Capture the cell that displays the provided text and extract its (X, Y) central coordinate. 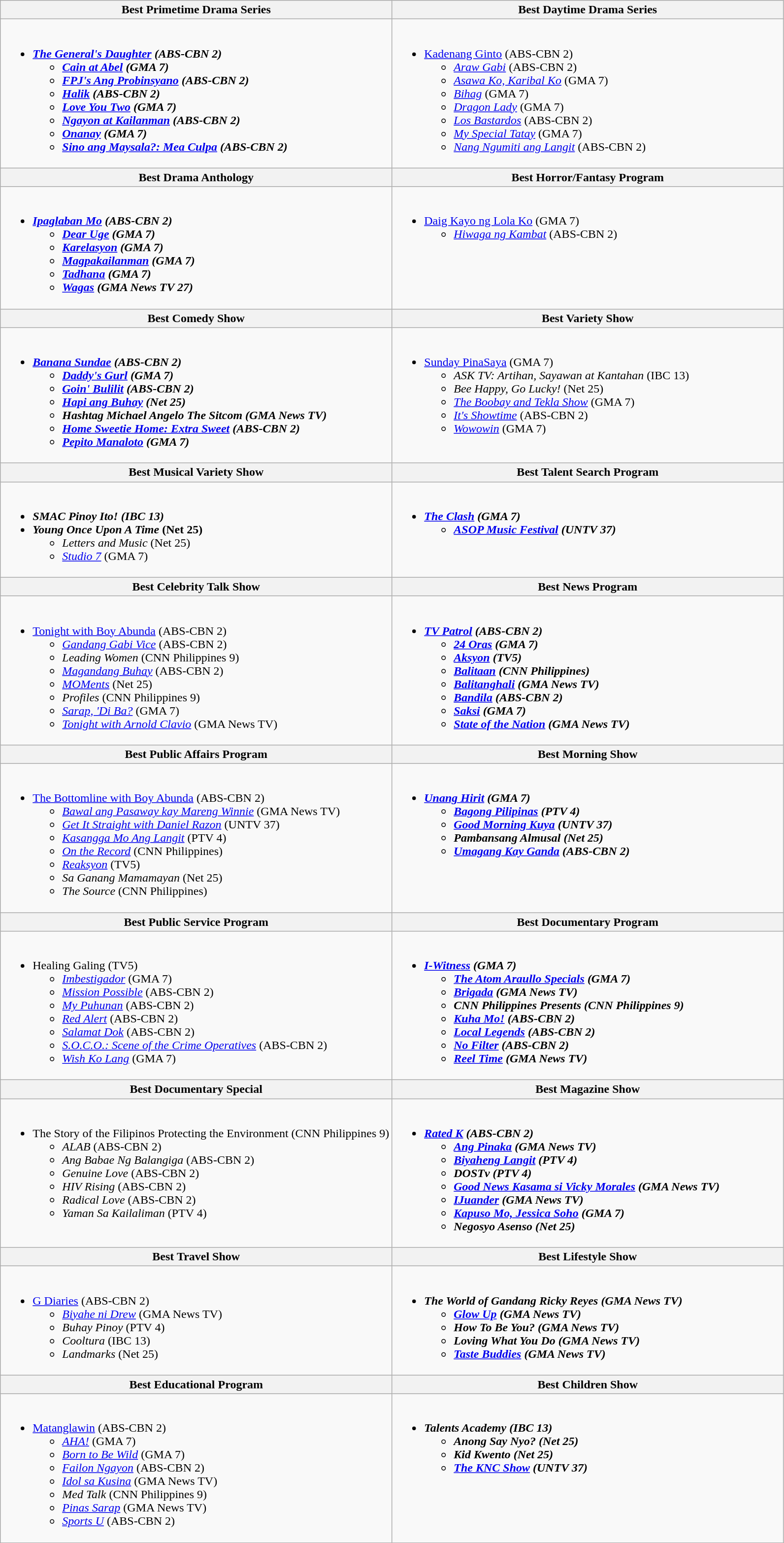
Best Lifestyle Show (588, 1257)
Best Musical Variety Show (196, 472)
G Diaries (ABS-CBN 2)Biyahe ni Drew (GMA News TV)Buhay Pinoy (PTV 4)Cooltura (IBC 13)Landmarks (Net 25) (196, 1321)
Best Public Affairs Program (196, 754)
Best Celebrity Talk Show (196, 587)
Best Variety Show (588, 318)
Best Daytime Drama Series (588, 10)
Unang Hirit (GMA 7)Bagong Pilipinas (PTV 4)Good Morning Kuya (UNTV 37)Pambansang Almusal (Net 25)Umagang Kay Ganda (ABS-CBN 2) (588, 838)
Daig Kayo ng Lola Ko (GMA 7)Hiwaga ng Kambat (ABS-CBN 2) (588, 248)
Ipaglaban Mo (ABS-CBN 2)Dear Uge (GMA 7)Karelasyon (GMA 7)Magpakailanman (GMA 7)Tadhana (GMA 7)Wagas (GMA News TV 27) (196, 248)
Talents Academy (IBC 13)Anong Say Nyo? (Net 25)Kid Kwento (Net 25)The KNC Show (UNTV 37) (588, 1468)
Best News Program (588, 587)
Best Public Service Program (196, 921)
Best Documentary Special (196, 1089)
Best Horror/Fantasy Program (588, 177)
Best Morning Show (588, 754)
Best Documentary Program (588, 921)
Best Children Show (588, 1384)
Best Magazine Show (588, 1089)
Best Educational Program (196, 1384)
SMAC Pinoy Ito! (IBC 13)Young Once Upon A Time (Net 25)Letters and Music (Net 25)Studio 7 (GMA 7) (196, 529)
The Clash (GMA 7)ASOP Music Festival (UNTV 37) (588, 529)
Best Talent Search Program (588, 472)
Best Travel Show (196, 1257)
Best Primetime Drama Series (196, 10)
Best Drama Anthology (196, 177)
Best Comedy Show (196, 318)
